Extract the (x, y) coordinate from the center of the cell holding the provided text.  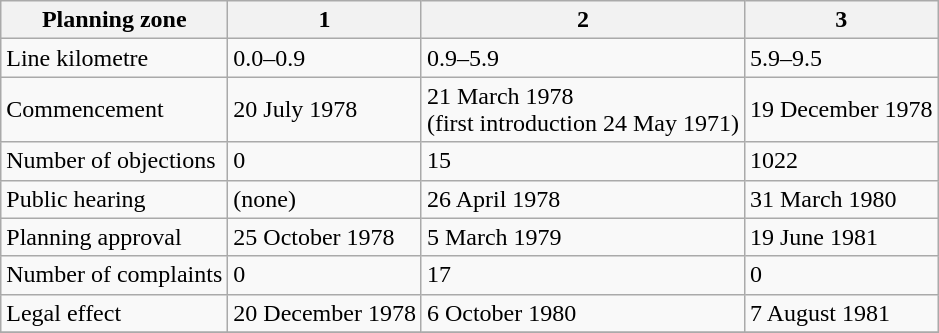
5 March 1979 (582, 237)
Public hearing (114, 199)
21 March 1978 (first introduction 24 May 1971) (582, 110)
0.0–0.9 (325, 58)
7 August 1981 (841, 313)
Planning zone (114, 20)
20 July 1978 (325, 110)
25 October 1978 (325, 237)
Number of complaints (114, 275)
0.9–5.9 (582, 58)
31 March 1980 (841, 199)
1 (325, 20)
3 (841, 20)
Number of objections (114, 161)
19 December 1978 (841, 110)
5.9–9.5 (841, 58)
Planning approval (114, 237)
20 December 1978 (325, 313)
1022 (841, 161)
15 (582, 161)
Commencement (114, 110)
(none) (325, 199)
Legal effect (114, 313)
26 April 1978 (582, 199)
Line kilometre (114, 58)
17 (582, 275)
2 (582, 20)
6 October 1980 (582, 313)
19 June 1981 (841, 237)
